Return (x, y) of the center of cell containing provided text 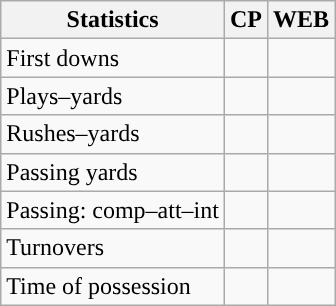
Time of possession (113, 286)
Passing yards (113, 172)
Statistics (113, 20)
First downs (113, 58)
WEB (302, 20)
Turnovers (113, 248)
Rushes–yards (113, 134)
Passing: comp–att–int (113, 210)
Plays–yards (113, 96)
CP (246, 20)
